Identify which cell holds the provided text, then report its [X, Y] central coordinate. 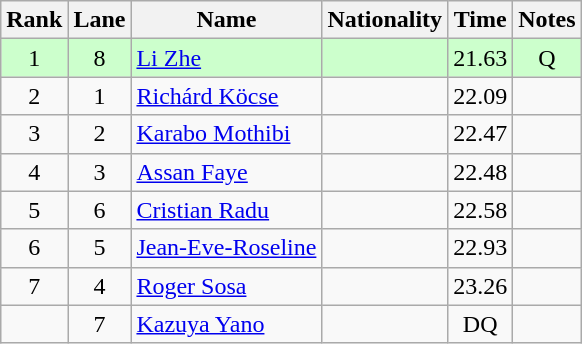
Cristian Radu [226, 210]
Time [480, 20]
22.48 [480, 172]
22.93 [480, 248]
Q [547, 58]
23.26 [480, 286]
8 [100, 58]
Richárd Köcse [226, 96]
Roger Sosa [226, 286]
Name [226, 20]
Notes [547, 20]
Karabo Mothibi [226, 134]
Li Zhe [226, 58]
Jean-Eve-Roseline [226, 248]
Kazuya Yano [226, 324]
Rank [34, 20]
22.47 [480, 134]
22.58 [480, 210]
DQ [480, 324]
Assan Faye [226, 172]
Lane [100, 20]
21.63 [480, 58]
22.09 [480, 96]
Nationality [385, 20]
